Pinpoint the cell where the given text exists, returning its [x, y] midpoint coordinate. 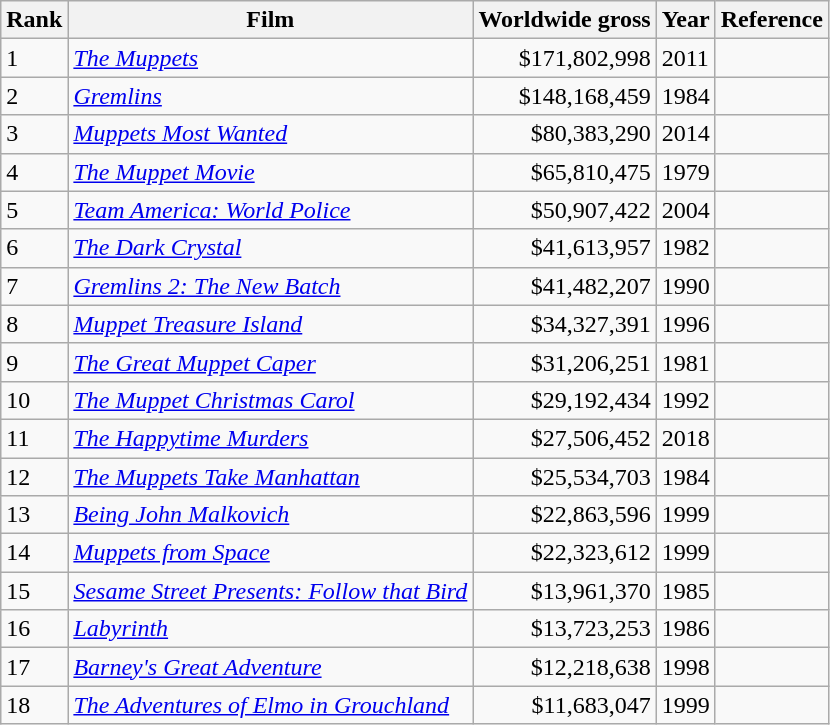
The Muppet Movie [270, 172]
6 [34, 248]
Gremlins 2: The New Batch [270, 286]
$13,723,253 [564, 629]
2018 [686, 438]
13 [34, 515]
The Muppets [270, 58]
Gremlins [270, 96]
The Muppets Take Manhattan [270, 477]
1 [34, 58]
$11,683,047 [564, 705]
16 [34, 629]
$34,327,391 [564, 324]
18 [34, 705]
$171,802,998 [564, 58]
$41,482,207 [564, 286]
$22,323,612 [564, 553]
$41,613,957 [564, 248]
$22,863,596 [564, 515]
12 [34, 477]
1982 [686, 248]
14 [34, 553]
Barney's Great Adventure [270, 667]
Labyrinth [270, 629]
3 [34, 134]
Muppets Most Wanted [270, 134]
$80,383,290 [564, 134]
2004 [686, 210]
Muppets from Space [270, 553]
Rank [34, 20]
$13,961,370 [564, 591]
1998 [686, 667]
$12,218,638 [564, 667]
$25,534,703 [564, 477]
Muppet Treasure Island [270, 324]
$29,192,434 [564, 400]
2011 [686, 58]
1981 [686, 362]
1990 [686, 286]
The Adventures of Elmo in Grouchland [270, 705]
$27,506,452 [564, 438]
7 [34, 286]
1979 [686, 172]
9 [34, 362]
11 [34, 438]
$65,810,475 [564, 172]
10 [34, 400]
Worldwide gross [564, 20]
1992 [686, 400]
The Great Muppet Caper [270, 362]
Year [686, 20]
1996 [686, 324]
2014 [686, 134]
Being John Malkovich [270, 515]
5 [34, 210]
The Muppet Christmas Carol [270, 400]
Film [270, 20]
$50,907,422 [564, 210]
15 [34, 591]
The Dark Crystal [270, 248]
17 [34, 667]
Sesame Street Presents: Follow that Bird [270, 591]
$148,168,459 [564, 96]
2 [34, 96]
1986 [686, 629]
4 [34, 172]
8 [34, 324]
1985 [686, 591]
The Happytime Murders [270, 438]
Team America: World Police [270, 210]
$31,206,251 [564, 362]
Reference [772, 20]
